Determine the (x, y) coordinate at the center of the cell enclosing the given text.  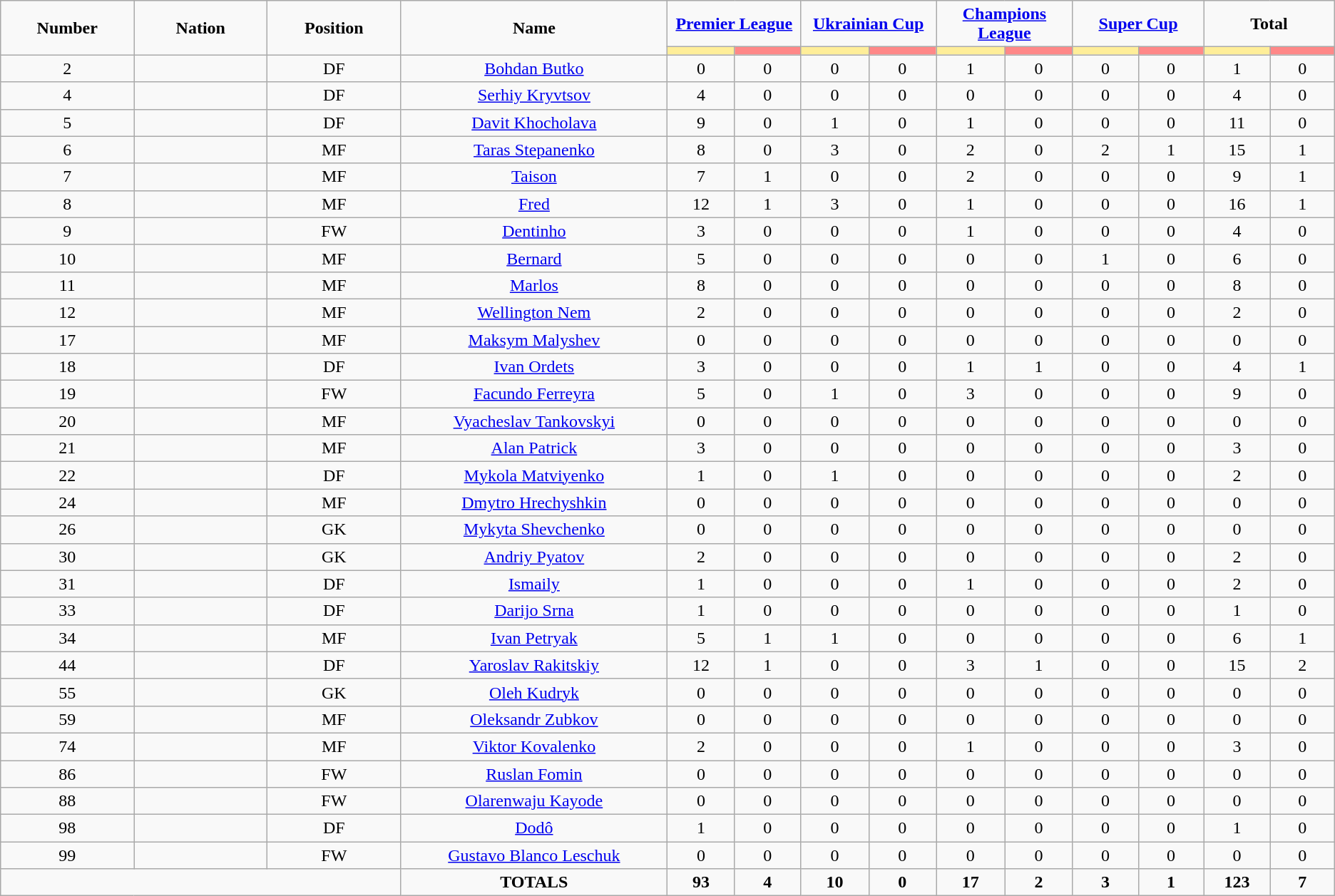
Champions League (1005, 24)
19 (67, 394)
74 (67, 746)
TOTALS (534, 882)
Dmytro Hrechyshkin (534, 503)
16 (1237, 204)
Alan Patrick (534, 448)
93 (701, 882)
Taison (534, 177)
20 (67, 421)
Dodô (534, 828)
55 (67, 692)
59 (67, 719)
Fred (534, 204)
Oleksandr Zubkov (534, 719)
Super Cup (1138, 24)
Wellington Nem (534, 312)
26 (67, 530)
Yaroslav Rakitskiy (534, 665)
Darijo Srna (534, 611)
Nation (201, 28)
Name (534, 28)
Total (1269, 24)
Viktor Kovalenko (534, 746)
44 (67, 665)
Premier League (735, 24)
30 (67, 557)
Position (334, 28)
Bohdan Butko (534, 68)
24 (67, 503)
Mykola Matviyenko (534, 475)
Ismaily (534, 584)
31 (67, 584)
Ruslan Fomin (534, 773)
22 (67, 475)
Olarenwaju Kayode (534, 801)
Dentinho (534, 231)
Marlos (534, 285)
33 (67, 611)
86 (67, 773)
Mykyta Shevchenko (534, 530)
Maksym Malyshev (534, 340)
123 (1237, 882)
Davit Khocholava (534, 123)
Ivan Ordets (534, 367)
Taras Stepanenko (534, 150)
98 (67, 828)
34 (67, 638)
21 (67, 448)
Ivan Petryak (534, 638)
18 (67, 367)
Ukrainian Cup (869, 24)
Oleh Kudryk (534, 692)
99 (67, 855)
Number (67, 28)
Vyacheslav Tankovskyi (534, 421)
Facundo Ferreyra (534, 394)
88 (67, 801)
Andriy Pyatov (534, 557)
Bernard (534, 258)
Serhiy Kryvtsov (534, 96)
Gustavo Blanco Leschuk (534, 855)
